Provide the (X, Y) coordinate of the cell's center where the given text is located.  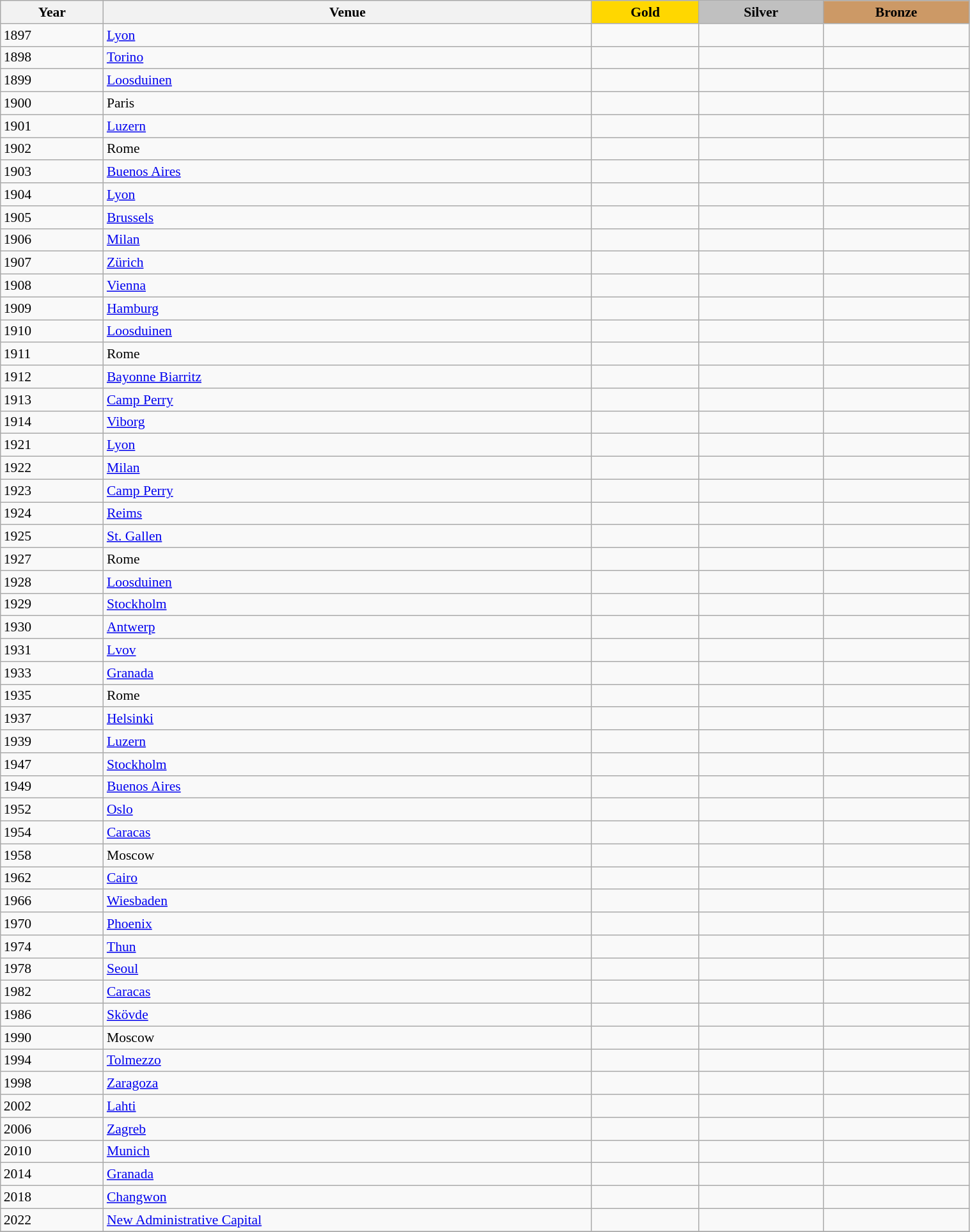
2022 (52, 1220)
Zagreb (348, 1129)
1897 (52, 35)
1947 (52, 764)
1994 (52, 1061)
1906 (52, 240)
1902 (52, 149)
St. Gallen (348, 537)
Helsinki (348, 719)
1939 (52, 741)
2018 (52, 1197)
Cairo (348, 878)
1905 (52, 217)
1986 (52, 1015)
1935 (52, 696)
2006 (52, 1129)
Phoenix (348, 924)
Viborg (348, 422)
Gold (645, 12)
Skövde (348, 1015)
Changwon (348, 1197)
1903 (52, 172)
1982 (52, 992)
Paris (348, 104)
1930 (52, 628)
1949 (52, 787)
1933 (52, 673)
New Administrative Capital (348, 1220)
1904 (52, 194)
1910 (52, 331)
Wiesbaden (348, 901)
1900 (52, 104)
1901 (52, 126)
1954 (52, 833)
1899 (52, 81)
Antwerp (348, 628)
1927 (52, 559)
1970 (52, 924)
Hamburg (348, 308)
1898 (52, 58)
1937 (52, 719)
Brussels (348, 217)
1962 (52, 878)
1907 (52, 263)
1913 (52, 400)
1974 (52, 947)
1922 (52, 468)
Zaragoza (348, 1084)
2002 (52, 1106)
Vienna (348, 286)
Zürich (348, 263)
1925 (52, 537)
Munich (348, 1151)
Seoul (348, 969)
1921 (52, 445)
2010 (52, 1151)
Bronze (896, 12)
Tolmezzo (348, 1061)
Bayonne Biarritz (348, 377)
1923 (52, 491)
Thun (348, 947)
1990 (52, 1038)
Torino (348, 58)
1909 (52, 308)
1958 (52, 855)
Silver (761, 12)
1911 (52, 354)
1924 (52, 514)
Year (52, 12)
1929 (52, 604)
1931 (52, 651)
1912 (52, 377)
1998 (52, 1084)
Lvov (348, 651)
1914 (52, 422)
Oslo (348, 810)
Venue (348, 12)
1908 (52, 286)
1952 (52, 810)
Lahti (348, 1106)
1928 (52, 582)
2014 (52, 1174)
1978 (52, 969)
1966 (52, 901)
Reims (348, 514)
